Locate the cell with the specified text and output its [X, Y] center coordinate. 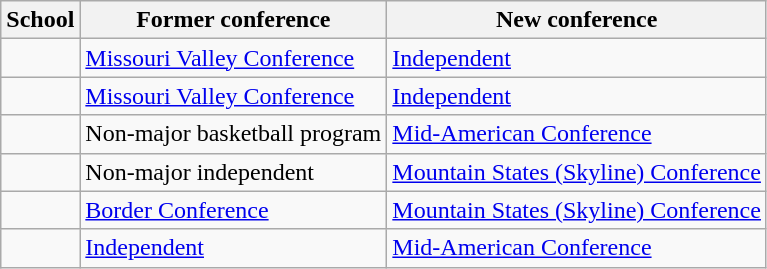
Non-major independent [234, 172]
School [40, 20]
Border Conference [234, 210]
Former conference [234, 20]
New conference [577, 20]
Non-major basketball program [234, 134]
